Return the [x, y] coordinate for the center point of the cell that contains the specified text.  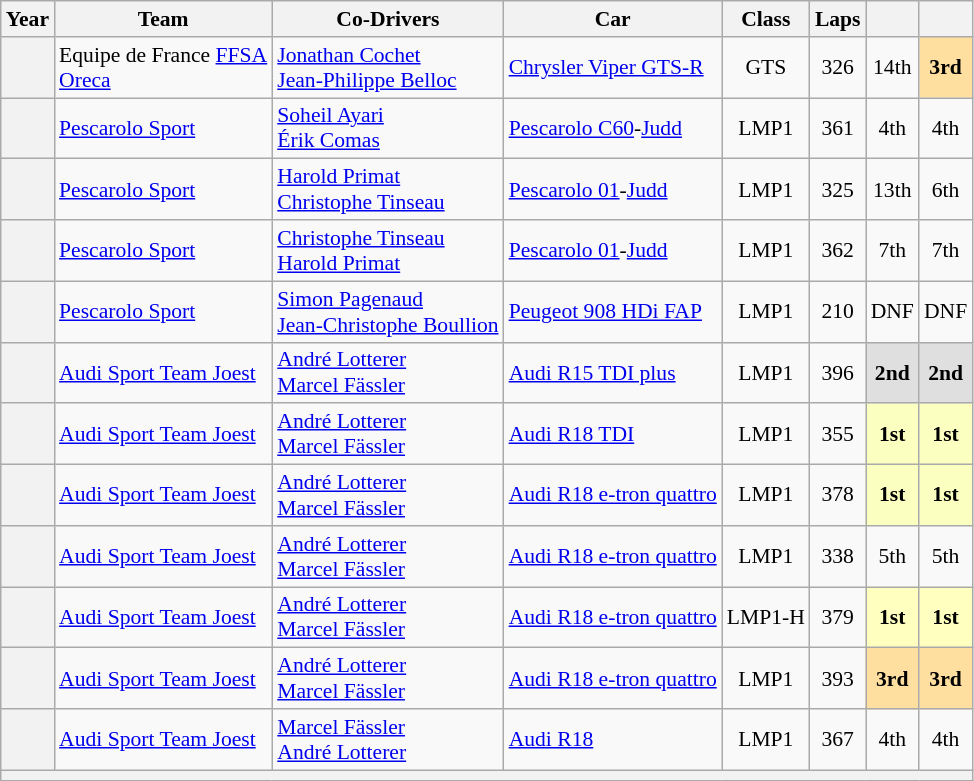
Team [163, 19]
367 [838, 740]
Simon Pagenaud Jean-Christophe Boullion [388, 312]
Equipe de France FFSA Oreca [163, 68]
326 [838, 68]
338 [838, 556]
Audi R15 TDI plus [613, 372]
Chrysler Viper GTS-R [613, 68]
Harold Primat Christophe Tinseau [388, 190]
6th [946, 190]
362 [838, 250]
393 [838, 678]
Class [766, 19]
Car [613, 19]
396 [838, 372]
325 [838, 190]
GTS [766, 68]
361 [838, 128]
Christophe Tinseau Harold Primat [388, 250]
Laps [838, 19]
Audi R18 [613, 740]
Year [28, 19]
LMP1-H [766, 618]
13th [892, 190]
14th [892, 68]
Jonathan Cochet Jean-Philippe Belloc [388, 68]
Audi R18 TDI [613, 434]
379 [838, 618]
Soheil Ayari Érik Comas [388, 128]
Co-Drivers [388, 19]
Pescarolo C60-Judd [613, 128]
355 [838, 434]
Marcel Fässler André Lotterer [388, 740]
378 [838, 496]
210 [838, 312]
Peugeot 908 HDi FAP [613, 312]
